Output the [X, Y] coordinate of the center of the cell containing the given text.  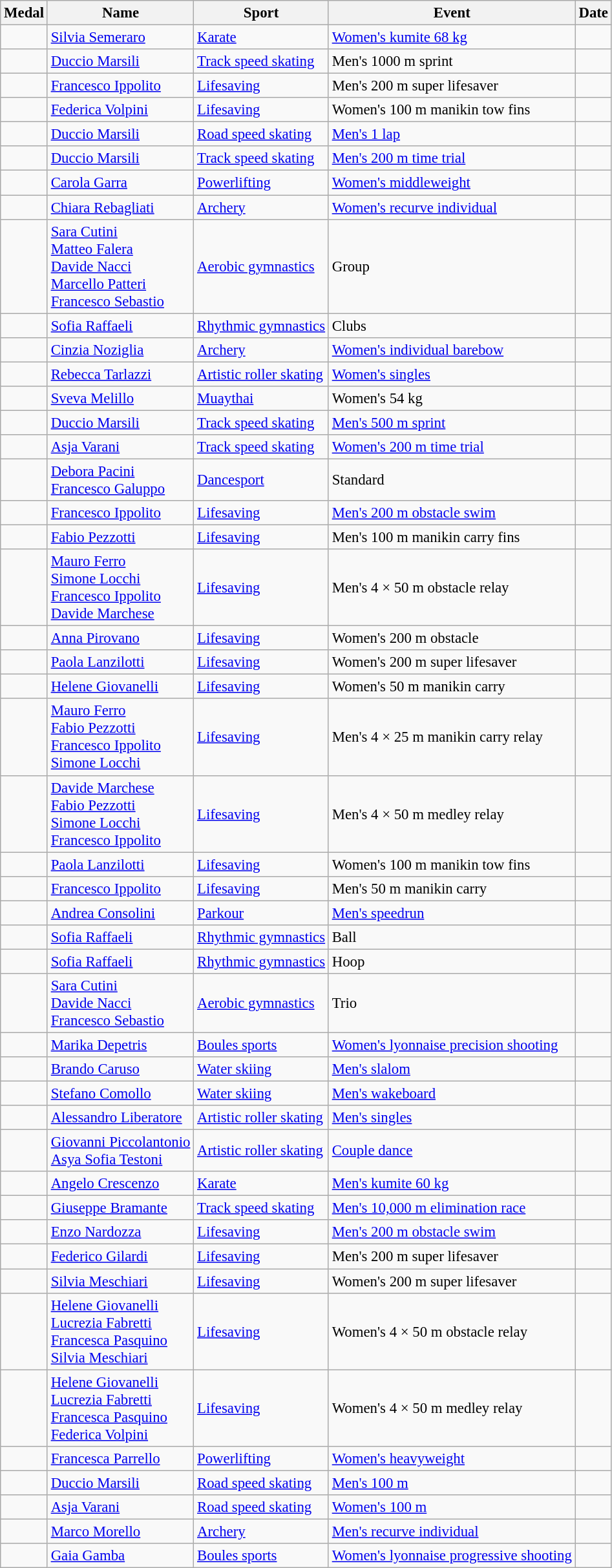
Men's kumite 60 kg [452, 1184]
Men's singles [452, 1118]
Women's 200 m obstacle [452, 638]
Men's 1 lap [452, 134]
Women's 4 × 50 m medley relay [452, 1408]
Silvia Meschiari [120, 1281]
Women's 54 kg [452, 399]
Women's lyonnaise progressive shooting [452, 1556]
Sara CutiniMatteo FaleraDavide NacciMarcello PatteriFrancesco Sebastio [120, 266]
Giovanni PiccolantonioAsya Sofia Testoni [120, 1151]
Sveva Melillo [120, 399]
Men's 1000 m sprint [452, 61]
Group [452, 266]
Silvia Semeraro [120, 37]
Ball [452, 937]
Francesca Parrello [120, 1458]
Women's 50 m manikin carry [452, 687]
Federica Volpini [120, 110]
Angelo Crescenzo [120, 1184]
Men's 200 m time trial [452, 158]
Men's 50 m manikin carry [452, 888]
Women's heavyweight [452, 1458]
Giuseppe Bramante [120, 1208]
Women's lyonnaise precision shooting [452, 1045]
Trio [452, 1003]
Marika Depetris [120, 1045]
Standard [452, 479]
Sara CutiniDavide NacciFrancesco Sebastio [120, 1003]
Women's individual barebow [452, 350]
Mauro FerroFabio PezzottiFrancesco IppolitoSimone Locchi [120, 738]
Men's recurve individual [452, 1531]
Enzo Nardozza [120, 1232]
Women's 200 m time trial [452, 447]
Mauro FerroSimone LocchiFrancesco IppolitoDavide Marchese [120, 588]
Medal [25, 13]
Helene GiovanelliLucrezia FabrettiFrancesca PasquinoSilvia Meschiari [120, 1331]
Women's kumite 68 kg [452, 37]
Men's wakeboard [452, 1094]
Andrea Consolini [120, 913]
Men's 4 × 50 m obstacle relay [452, 588]
Muaythai [261, 399]
Sport [261, 13]
Marco Morello [120, 1531]
Name [120, 13]
Dancesport [261, 479]
Helene GiovanelliLucrezia FabrettiFrancesca PasquinoFederica Volpini [120, 1408]
Alessandro Liberatore [120, 1118]
Debora PaciniFrancesco Galuppo [120, 479]
Men's slalom [452, 1069]
Women's 4 × 50 m obstacle relay [452, 1331]
Men's 4 × 50 m medley relay [452, 814]
Couple dance [452, 1151]
Brando Caruso [120, 1069]
Date [593, 13]
Men's 100 m manikin carry fins [452, 538]
Davide MarcheseFabio PezzottiSimone LocchiFrancesco Ippolito [120, 814]
Event [452, 13]
Gaia Gamba [120, 1556]
Parkour [261, 913]
Men's speedrun [452, 913]
Women's 100 m [452, 1507]
Women's recurve individual [452, 207]
Men's 100 m [452, 1483]
Stefano Comollo [120, 1094]
Men's 4 × 25 m manikin carry relay [452, 738]
Helene Giovanelli [120, 687]
Men's 500 m sprint [452, 423]
Anna Pirovano [120, 638]
Cinzia Noziglia [120, 350]
Rebecca Tarlazzi [120, 374]
Women's singles [452, 374]
Carola Garra [120, 183]
Chiara Rebagliati [120, 207]
Federico Gilardi [120, 1257]
Men's 10,000 m elimination race [452, 1208]
Fabio Pezzotti [120, 538]
Clubs [452, 326]
Hoop [452, 961]
Women's middleweight [452, 183]
